Output the [x, y] coordinate of the center of the cell containing the given text.  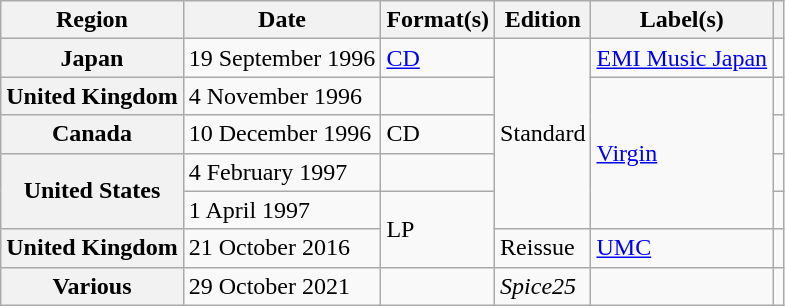
United States [92, 191]
Label(s) [682, 20]
19 September 1996 [282, 58]
Reissue [543, 248]
29 October 2021 [282, 286]
Format(s) [438, 20]
Standard [543, 134]
4 November 1996 [282, 96]
1 April 1997 [282, 210]
10 December 1996 [282, 134]
Various [92, 286]
UMC [682, 248]
Canada [92, 134]
Japan [92, 58]
Edition [543, 20]
Spice25 [543, 286]
4 February 1997 [282, 172]
EMI Music Japan [682, 58]
LP [438, 229]
Date [282, 20]
21 October 2016 [282, 248]
Virgin [682, 153]
Region [92, 20]
